Search for the cell housing the specified text and yield its [x, y] center coordinate. 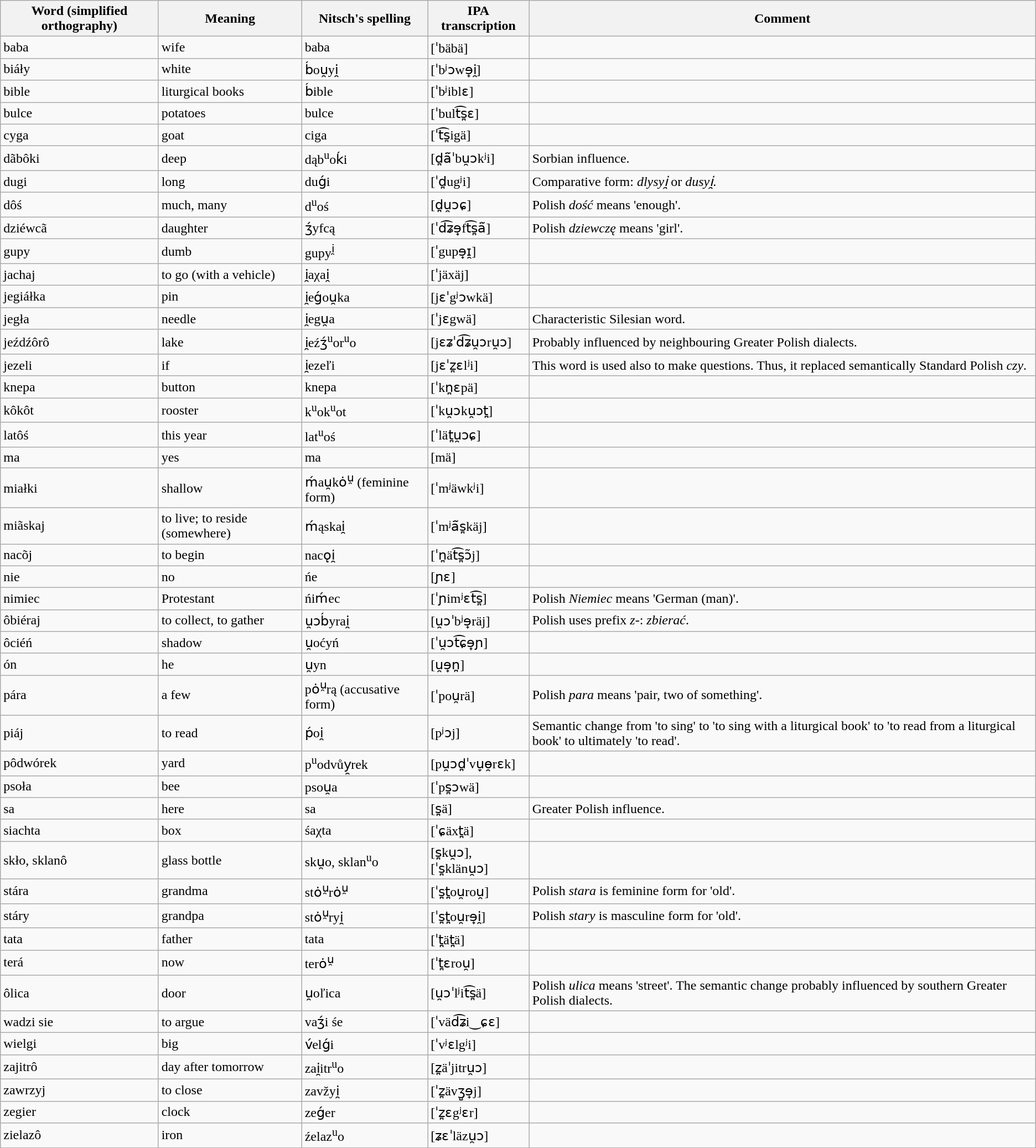
[ˈs̪t̪ou̯rou̯] [478, 891]
gupyi̯ [365, 251]
bee [230, 787]
zawrzyj [80, 1090]
i̯eǵou̯ka [365, 297]
Characteristic Silesian word. [783, 319]
big [230, 1044]
daughter [230, 228]
yard [230, 764]
kuokuot [365, 411]
[ˈt͡s̪igä] [478, 135]
[jɛˈz̪ɛlʲi] [478, 365]
[ˈd͡ʑɘ̟ft͡s̪ä̃] [478, 228]
miałki [80, 488]
pôdwórek [80, 764]
a few [230, 695]
This word is used also to make questions. Thus, it replaced semantically Standard Polish czy. [783, 365]
kôkôt [80, 411]
[ˈɕäxt̪ä] [478, 830]
[jɛʑˈd͡ʑu̯ɔru̯ɔ] [478, 342]
to read [230, 733]
ńe [365, 577]
duoś [365, 205]
nacõj [80, 555]
skło, sklanô [80, 860]
IPA transcription [478, 19]
to argue [230, 1022]
ón [80, 664]
jachaj [80, 275]
here [230, 809]
psoła [80, 787]
[ˈväd͡ʑi‿ɕɛ] [478, 1022]
he [230, 664]
pȯu̯rą (accusative form) [365, 695]
iron [230, 1136]
box [230, 830]
[z̪äˈjitru̯ɔ] [478, 1067]
no [230, 577]
ḿau̯kȯu̯ (feminine form) [365, 488]
[u̯ɔˈlʲit͡s̪ä] [478, 993]
i̯aχai̯ [365, 275]
day after tomorrow [230, 1067]
ôlica [80, 993]
vaʒ́i śe [365, 1022]
miãskaj [80, 526]
ḿąskai̯ [365, 526]
i̯ezeľi [365, 365]
[ˈps̪ɔwä] [478, 787]
nacǫi̯ [365, 555]
to collect, to gather [230, 620]
b́ible [365, 91]
glass bottle [230, 860]
stára [80, 891]
stȯu̯rȯu̯ [365, 891]
terá [80, 963]
[ˈt̪ät̪ä] [478, 939]
[ˈjäxäj] [478, 275]
goat [230, 135]
Greater Polish influence. [783, 809]
dôś [80, 205]
[ˈjɛgwä] [478, 319]
ʒ́yfcą [365, 228]
wife [230, 48]
bible [80, 91]
wadzi sie [80, 1022]
ciga [365, 135]
sku̯o, sklanuo [365, 860]
[d̪u̯ɔɕ] [478, 205]
u̯oćyń [365, 643]
pára [80, 695]
b́ou̯yi̯ [365, 69]
i̯eźʒ́uoruo [365, 342]
[ˈs̪t̪ou̯rɘ̟i̯] [478, 916]
Polish Niemiec means 'German (man)'. [783, 599]
duǵi [365, 182]
dugi [80, 182]
[mä] [478, 458]
[pʲɔj] [478, 733]
[ˈgupɘ̟ɪ̯] [478, 251]
dziéwcã [80, 228]
button [230, 387]
pin [230, 297]
nie [80, 577]
ôciéń [80, 643]
latôś [80, 435]
door [230, 993]
Polish para means 'pair, two of something'. [783, 695]
stȯu̯ryi̯ [365, 916]
wielgi [80, 1044]
ôbiéraj [80, 620]
siachta [80, 830]
[ˈn̪ät͡s̪ɔ̃j] [478, 555]
grandma [230, 891]
grandpa [230, 916]
clock [230, 1112]
to begin [230, 555]
zajitrô [80, 1067]
jegła [80, 319]
to go (with a vehicle) [230, 275]
rooster [230, 411]
u̯yn [365, 664]
ńiḿec [365, 599]
i̯egu̯a [365, 319]
this year [230, 435]
to close [230, 1090]
[ˈmʲä̃s̪käj] [478, 526]
[s̪ku̯ɔ], [ˈs̪klänu̯ɔ] [478, 860]
[ˈmʲäwkʲi] [478, 488]
[s̪ä] [478, 809]
[u̯ɔˈbʲɘ̟räj] [478, 620]
Polish ulica means 'street'. The semantic change probably influenced by southern Greater Polish dialects. [783, 993]
[ˈz̪ävʒ̺ɘ̟j] [478, 1090]
[jɛˈgʲɔwkä] [478, 297]
jezeli [80, 365]
Protestant [230, 599]
v́elǵi [365, 1044]
jeźdźôrô [80, 342]
[u̯ɘ̟n̪] [478, 664]
Word (simplified orthography) [80, 19]
[ˈbʲɔwɘ̟i̯] [478, 69]
Comparative form: dlysyi̯ or dusyi̯. [783, 182]
[d̪ä̃ˈbu̯ɔkʲi] [478, 158]
Sorbian influence. [783, 158]
Nitsch's spelling [365, 19]
u̯oľica [365, 993]
[pu̯ɔd̪ˈvu̞ɵ̯rɛk] [478, 764]
to live; to reside (somewhere) [230, 526]
much, many [230, 205]
dąbuoḱi [365, 158]
now [230, 963]
zegier [80, 1112]
Polish uses prefix z-: zbierać. [783, 620]
dumb [230, 251]
shallow [230, 488]
Probably influenced by neighbouring Greater Polish dialects. [783, 342]
śaχta [365, 830]
[ˈkn̪ɛpä] [478, 387]
puodvůy̯rek [365, 764]
lake [230, 342]
[ˈpou̯rä] [478, 695]
[ˈz̪ɛgʲɛr] [478, 1112]
[ˈbʲiblɛ] [478, 91]
stáry [80, 916]
yes [230, 458]
dãbôki [80, 158]
zielazô [80, 1136]
Comment [783, 19]
Polish dziewczę means 'girl'. [783, 228]
[ˈbult͡s̪ɛ] [478, 113]
[ˈɲimʲɛt͡s̪] [478, 599]
nimiec [80, 599]
liturgical books [230, 91]
latuoś [365, 435]
gupy [80, 251]
psou̯a [365, 787]
[ʑɛˈläzu̯ɔ] [478, 1136]
cyga [80, 135]
[ˈvʲɛlgʲi] [478, 1044]
potatoes [230, 113]
father [230, 939]
[ˈd̪ugʲi] [478, 182]
Polish stary is masculine form for 'old'. [783, 916]
if [230, 365]
piáj [80, 733]
long [230, 182]
white [230, 69]
Polish dość means 'enough'. [783, 205]
u̯ɔb́yrai̯ [365, 620]
Polish stara is feminine form for 'old'. [783, 891]
terȯu̯ [365, 963]
zai̯itruo [365, 1067]
ṕoi̯ [365, 733]
zeǵer [365, 1112]
[ˈt̪ɛrou̯] [478, 963]
biáły [80, 69]
Semantic change from 'to sing' to 'to sing with a liturgical book' to 'to read from a liturgical book' to ultimately 'to read'. [783, 733]
shadow [230, 643]
jegiáłka [80, 297]
needle [230, 319]
[ˈbäbä] [478, 48]
[ɲɛ] [478, 577]
Meaning [230, 19]
[ˈu̯ɔt͡ɕɘ̟ɲ] [478, 643]
zavžyi̯ [365, 1090]
[ˈlät̪u̯ɔɕ] [478, 435]
źelazuo [365, 1136]
deep [230, 158]
[ˈku̯ɔku̯ɔt̪] [478, 411]
